Determine the (x, y) coordinate at the center of the cell enclosing the given text.  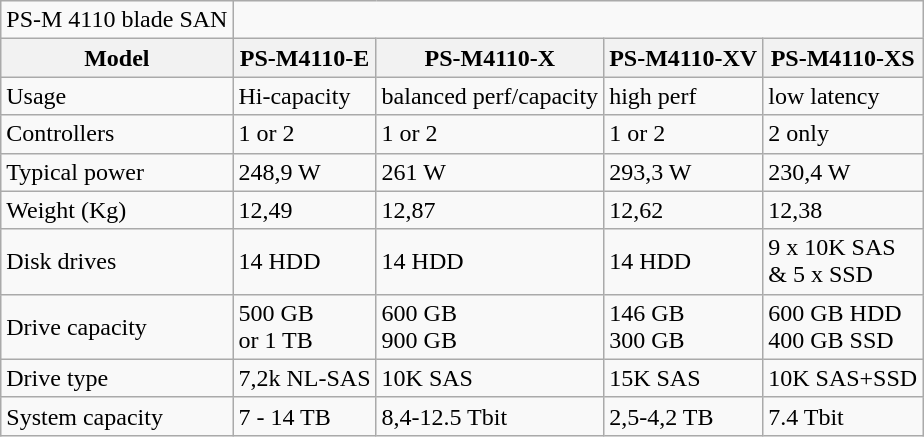
230,4 W (843, 172)
PS-M4110-XS (843, 58)
2,5-4,2 TB (684, 416)
12,62 (684, 210)
261 W (490, 172)
balanced perf/capacity (490, 96)
7.4 Tbit (843, 416)
7 - 14 TB (304, 416)
8,4-12.5 Tbit (490, 416)
12,87 (490, 210)
PS-M 4110 blade SAN (117, 20)
PS-M4110-XV (684, 58)
7,2k NL-SAS (304, 378)
2 only (843, 134)
Disk drives (117, 262)
high perf (684, 96)
248,9 W (304, 172)
Weight (Kg) (117, 210)
Hi-capacity (304, 96)
Typical power (117, 172)
PS-M4110-X (490, 58)
Drive capacity (117, 326)
Controllers (117, 134)
low latency (843, 96)
System capacity (117, 416)
600 GB HDD400 GB SSD (843, 326)
293,3 W (684, 172)
146 GB300 GB (684, 326)
10K SAS (490, 378)
Drive type (117, 378)
PS-M4110-E (304, 58)
Usage (117, 96)
12,49 (304, 210)
500 GBor 1 TB (304, 326)
12,38 (843, 210)
10K SAS+SSD (843, 378)
600 GB900 GB (490, 326)
9 x 10K SAS& 5 x SSD (843, 262)
15K SAS (684, 378)
Model (117, 58)
